Capture the cell that displays the provided text and extract its [X, Y] central coordinate. 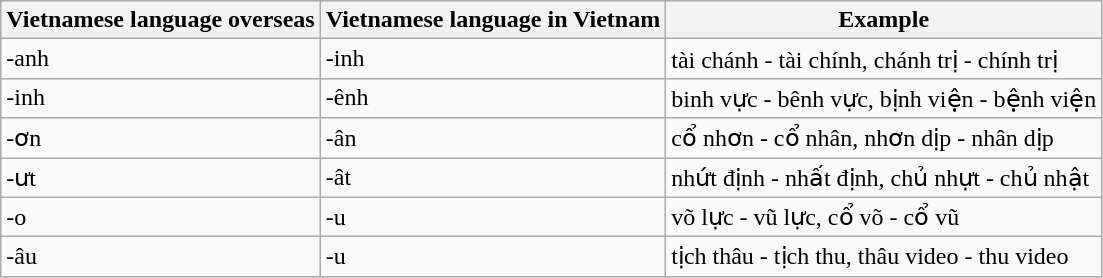
-ơn [160, 138]
Example [884, 20]
-o [160, 217]
cổ nhơn - cổ nhân, nhơn dịp - nhân dịp [884, 138]
tịch thâu - tịch thu, thâu video - thu video [884, 257]
-ênh [492, 98]
Vietnamese language overseas [160, 20]
Vietnamese language in Vietnam [492, 20]
-ât [492, 178]
binh vực - bênh vực, bịnh viện - bệnh viện [884, 98]
-âu [160, 257]
tài chánh - tài chính, chánh trị - chính trị [884, 59]
nhứt định - nhất định, chủ nhựt - chủ nhật [884, 178]
-anh [160, 59]
-ân [492, 138]
-ưt [160, 178]
võ lực - vũ lực, cổ võ - cổ vũ [884, 217]
